Locate the cell with the specified text and output its [X, Y] center coordinate. 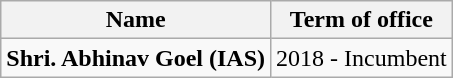
Term of office [362, 20]
2018 - Incumbent [362, 58]
Shri. Abhinav Goel (IAS) [136, 58]
Name [136, 20]
